Locate the cell with the specified text and output its (x, y) center coordinate. 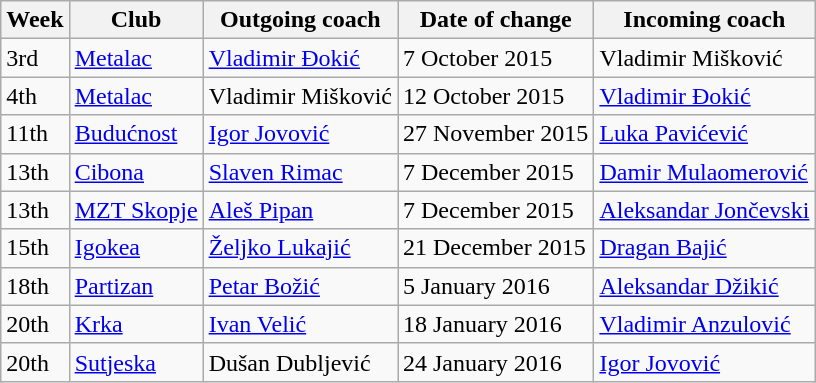
11th (35, 134)
Club (136, 20)
Aleš Pipan (300, 210)
Cibona (136, 172)
Slaven Rimac (300, 172)
5 January 2016 (496, 286)
Incoming coach (704, 20)
Partizan (136, 286)
7 October 2015 (496, 58)
Date of change (496, 20)
Krka (136, 324)
Dušan Dubljević (300, 362)
12 October 2015 (496, 96)
Budućnost (136, 134)
MZT Skopje (136, 210)
Luka Pavićević (704, 134)
Aleksandar Džikić (704, 286)
27 November 2015 (496, 134)
21 December 2015 (496, 248)
24 January 2016 (496, 362)
Ivan Velić (300, 324)
Aleksandar Jončevski (704, 210)
Igokea (136, 248)
18 January 2016 (496, 324)
Petar Božić (300, 286)
18th (35, 286)
Željko Lukajić (300, 248)
Week (35, 20)
Sutjeska (136, 362)
Vladimir Anzulović (704, 324)
Outgoing coach (300, 20)
4th (35, 96)
3rd (35, 58)
Dragan Bajić (704, 248)
15th (35, 248)
Damir Mulaomerović (704, 172)
